For the text-containing cell, return its midpoint in (x, y) coordinate format. 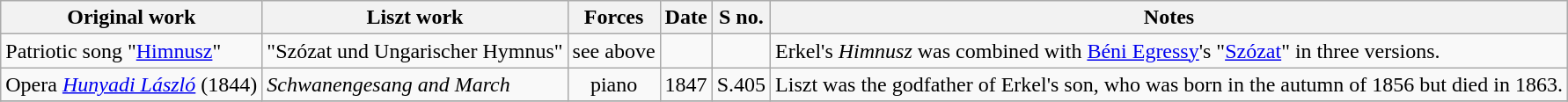
"Szózat und Ungarischer Hymnus" (415, 51)
Opera Hunyadi László (1844) (132, 84)
1847 (686, 84)
Notes (1169, 18)
Date (686, 18)
Liszt work (415, 18)
piano (614, 84)
Patriotic song "Himnusz" (132, 51)
see above (614, 51)
Original work (132, 18)
Erkel's Himnusz was combined with Béni Egressy's "Szózat" in three versions. (1169, 51)
S no. (741, 18)
Schwanengesang and March (415, 84)
Liszt was the godfather of Erkel's son, who was born in the autumn of 1856 but died in 1863. (1169, 84)
S.405 (741, 84)
Forces (614, 18)
